Output the (x, y) coordinate of the center of the cell containing the given text.  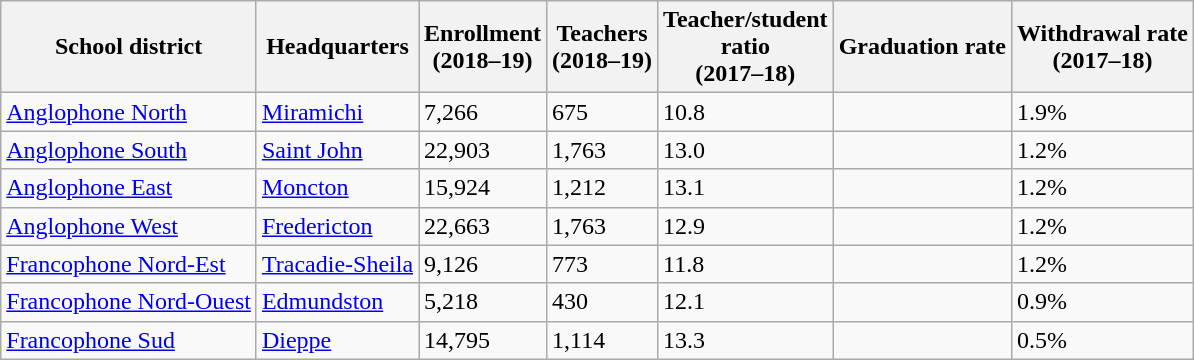
Withdrawal rate(2017–18) (1102, 47)
Moncton (337, 188)
Saint John (337, 150)
0.9% (1102, 302)
773 (602, 264)
1,212 (602, 188)
Headquarters (337, 47)
Francophone Nord-Ouest (129, 302)
Francophone Sud (129, 340)
1.9% (1102, 112)
13.1 (746, 188)
Teacher/studentratio(2017–18) (746, 47)
Fredericton (337, 226)
Dieppe (337, 340)
School district (129, 47)
13.0 (746, 150)
12.1 (746, 302)
675 (602, 112)
Francophone Nord-Est (129, 264)
15,924 (483, 188)
Anglophone North (129, 112)
10.8 (746, 112)
12.9 (746, 226)
9,126 (483, 264)
7,266 (483, 112)
Anglophone West (129, 226)
Edmundston (337, 302)
13.3 (746, 340)
14,795 (483, 340)
Anglophone South (129, 150)
Teachers(2018–19) (602, 47)
1,114 (602, 340)
22,663 (483, 226)
5,218 (483, 302)
0.5% (1102, 340)
Tracadie-Sheila (337, 264)
Enrollment(2018–19) (483, 47)
11.8 (746, 264)
Graduation rate (922, 47)
Anglophone East (129, 188)
22,903 (483, 150)
430 (602, 302)
Miramichi (337, 112)
